Output the [X, Y] coordinate of the center of the cell containing the given text.  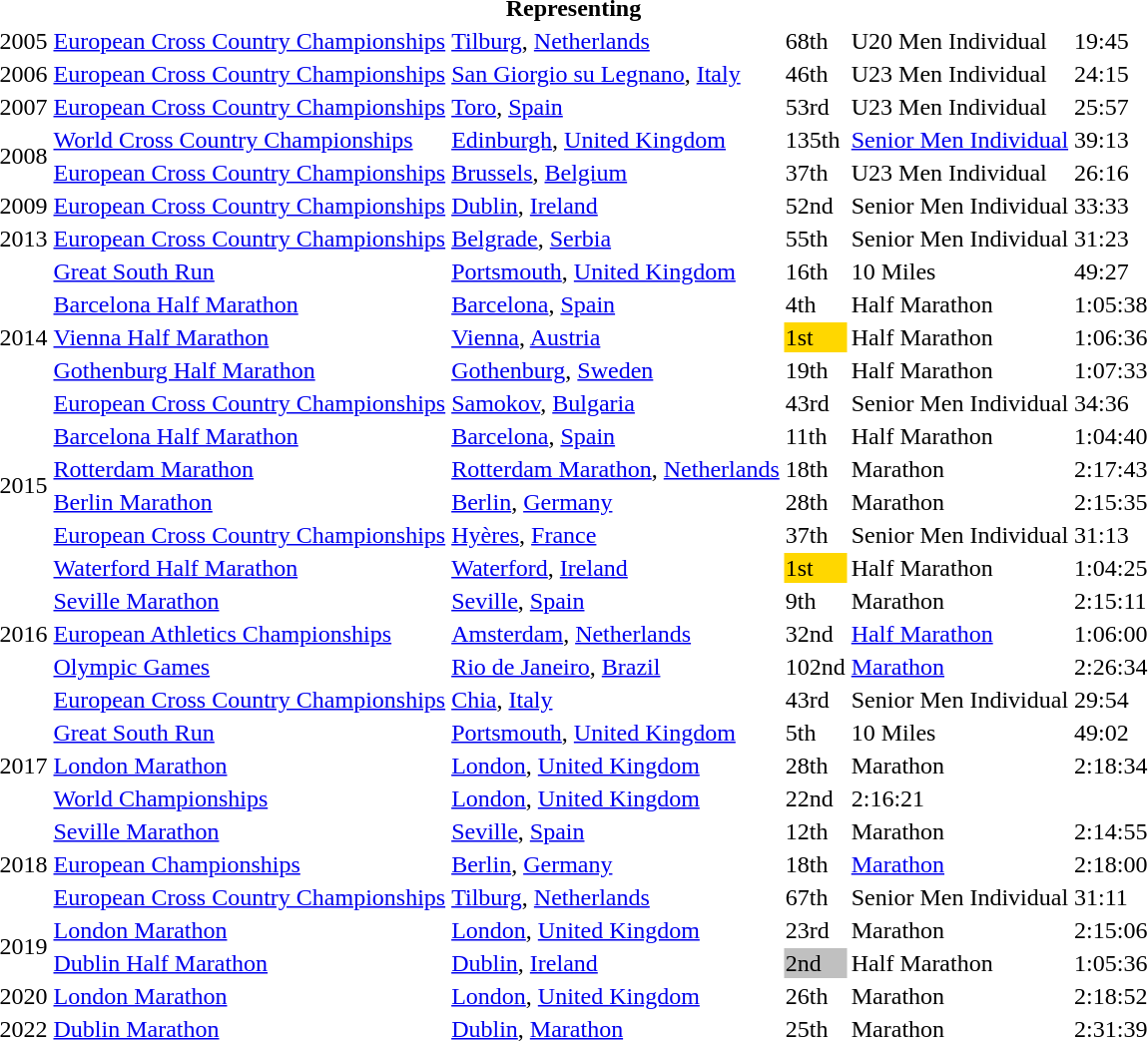
European Championships [250, 864]
22nd [815, 798]
4th [815, 304]
Gothenburg, Sweden [616, 370]
Berlin Marathon [250, 502]
Gothenburg Half Marathon [250, 370]
Vienna Half Marathon [250, 337]
16th [815, 271]
Waterford, Ireland [616, 568]
Chia, Italy [616, 700]
5th [815, 733]
Amsterdam, Netherlands [616, 634]
32nd [815, 634]
Hyères, France [616, 535]
World Cross Country Championships [250, 140]
Vienna, Austria [616, 337]
2:16:21 [959, 798]
Rotterdam Marathon, Netherlands [616, 469]
Brussels, Belgium [616, 173]
San Giorgio su Legnano, Italy [616, 74]
Olympic Games [250, 667]
Rio de Janeiro, Brazil [616, 667]
67th [815, 897]
European Athletics Championships [250, 634]
53rd [815, 107]
23rd [815, 930]
Dublin Half Marathon [250, 963]
68th [815, 41]
World Championships [250, 798]
Waterford Half Marathon [250, 568]
55th [815, 239]
19th [815, 370]
U20 Men Individual [959, 41]
102nd [815, 667]
26th [815, 996]
135th [815, 140]
12th [815, 831]
11th [815, 436]
2nd [815, 963]
52nd [815, 206]
Toro, Spain [616, 107]
Rotterdam Marathon [250, 469]
Samokov, Bulgaria [616, 403]
Belgrade, Serbia [616, 239]
9th [815, 601]
46th [815, 74]
Edinburgh, United Kingdom [616, 140]
